Detect which cell encompasses the target text, then output its [X, Y] center coordinate. 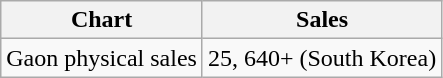
25, 640+ (South Korea) [322, 58]
Chart [102, 20]
Sales [322, 20]
Gaon physical sales [102, 58]
